Detect which cell encompasses the target text, then output its [x, y] center coordinate. 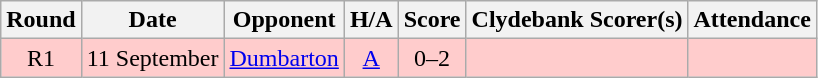
R1 [41, 58]
Attendance [752, 20]
Round [41, 20]
Date [152, 20]
Score [432, 20]
11 September [152, 58]
0–2 [432, 58]
A [371, 58]
H/A [371, 20]
Dumbarton [284, 58]
Clydebank Scorer(s) [577, 20]
Opponent [284, 20]
